Find where the given text appears and provide that cell's center as [x, y] coordinate. 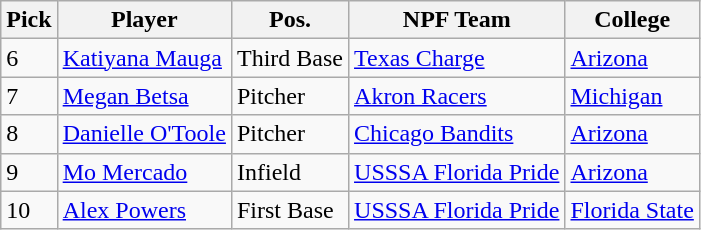
Alex Powers [144, 210]
8 [29, 134]
Danielle O'Toole [144, 134]
Michigan [632, 96]
Katiyana Mauga [144, 58]
First Base [290, 210]
College [632, 20]
Pick [29, 20]
Infield [290, 172]
10 [29, 210]
Florida State [632, 210]
9 [29, 172]
Mo Mercado [144, 172]
Chicago Bandits [457, 134]
Texas Charge [457, 58]
Pos. [290, 20]
NPF Team [457, 20]
Third Base [290, 58]
Player [144, 20]
6 [29, 58]
Megan Betsa [144, 96]
Akron Racers [457, 96]
7 [29, 96]
